Pinpoint the cell where the given text exists, returning its (x, y) midpoint coordinate. 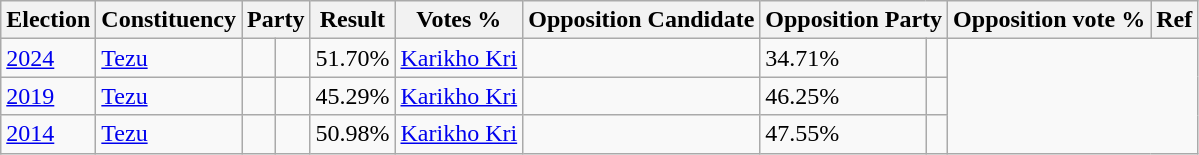
47.55% (843, 134)
51.70% (352, 58)
2024 (48, 58)
Party (276, 20)
Election (48, 20)
Constituency (169, 20)
Opposition Candidate (642, 20)
Ref (1174, 20)
Opposition vote % (1050, 20)
Votes % (459, 20)
Result (352, 20)
46.25% (843, 96)
45.29% (352, 96)
2019 (48, 96)
50.98% (352, 134)
Opposition Party (854, 20)
2014 (48, 134)
34.71% (843, 58)
